Scan for the cell matching the given text and deliver its [x, y] coordinate at center. 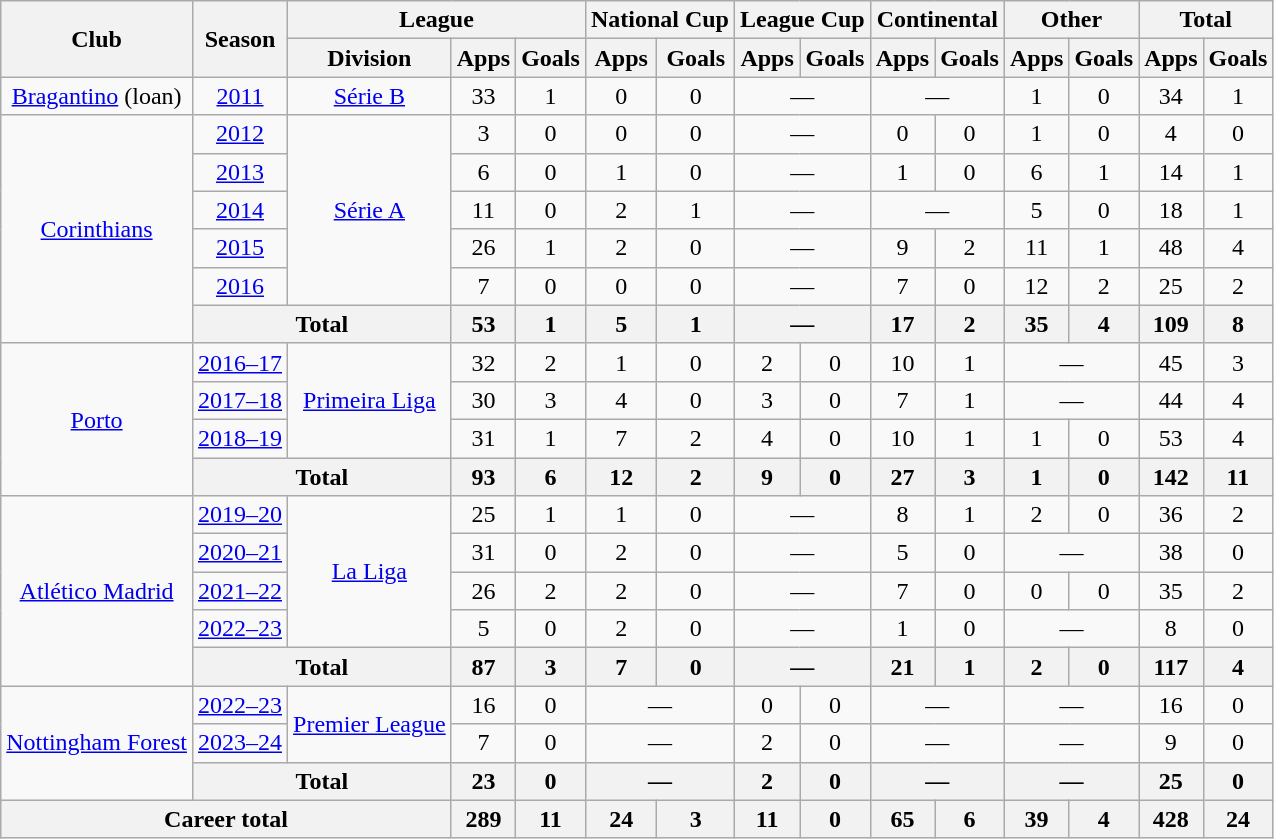
428 [1171, 819]
39 [1036, 819]
17 [902, 324]
48 [1171, 248]
2018–19 [240, 438]
2016–17 [240, 362]
2012 [240, 134]
21 [902, 667]
36 [1171, 515]
2011 [240, 96]
2017–18 [240, 400]
14 [1171, 172]
38 [1171, 553]
30 [483, 400]
289 [483, 819]
Continental [937, 20]
2015 [240, 248]
League [437, 20]
Club [97, 39]
27 [902, 477]
Atlético Madrid [97, 591]
32 [483, 362]
44 [1171, 400]
Other [1071, 20]
2019–20 [240, 515]
Série A [370, 210]
2021–22 [240, 591]
Série B [370, 96]
Season [240, 39]
23 [483, 781]
2020–21 [240, 553]
Career total [226, 819]
2016 [240, 286]
109 [1171, 324]
2014 [240, 210]
45 [1171, 362]
87 [483, 667]
33 [483, 96]
National Cup [660, 20]
2023–24 [240, 743]
La Liga [370, 572]
Primeira Liga [370, 400]
65 [902, 819]
Bragantino (loan) [97, 96]
Porto [97, 419]
Nottingham Forest [97, 743]
Division [370, 58]
142 [1171, 477]
2013 [240, 172]
League Cup [802, 20]
18 [1171, 210]
Premier League [370, 724]
93 [483, 477]
117 [1171, 667]
34 [1171, 96]
Corinthians [97, 229]
